Return (x, y) of the center of cell containing provided text 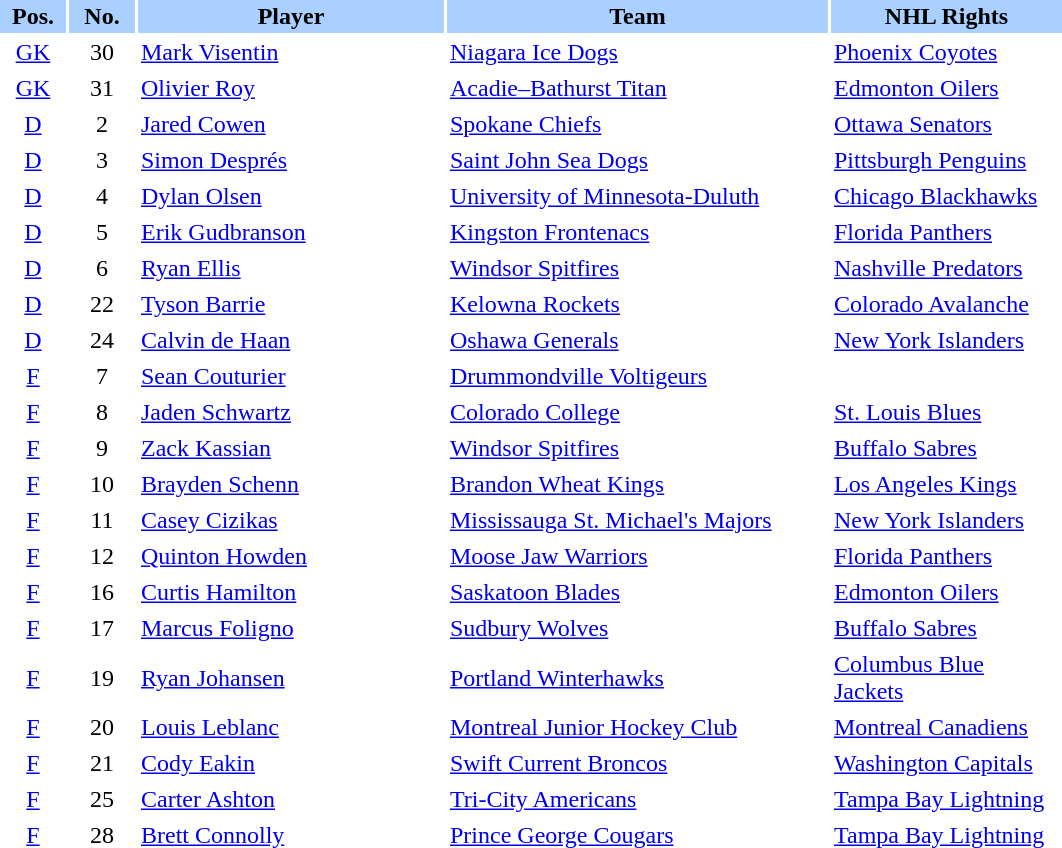
5 (102, 232)
St. Louis Blues (946, 412)
Louis Leblanc (291, 728)
4 (102, 196)
Sean Couturier (291, 376)
Marcus Foligno (291, 628)
Spokane Chiefs (638, 124)
2 (102, 124)
Columbus Blue Jackets (946, 678)
6 (102, 268)
Portland Winterhawks (638, 678)
Quinton Howden (291, 556)
31 (102, 88)
Erik Gudbranson (291, 232)
Pos. (33, 16)
Pittsburgh Penguins (946, 160)
Player (291, 16)
Ryan Johansen (291, 678)
Oshawa Generals (638, 340)
Mississauga St. Michael's Majors (638, 520)
Brandon Wheat Kings (638, 484)
Team (638, 16)
No. (102, 16)
3 (102, 160)
Drummondville Voltigeurs (638, 376)
7 (102, 376)
Colorado Avalanche (946, 304)
Curtis Hamilton (291, 592)
Calvin de Haan (291, 340)
Mark Visentin (291, 52)
9 (102, 448)
16 (102, 592)
24 (102, 340)
Saint John Sea Dogs (638, 160)
Los Angeles Kings (946, 484)
Nashville Predators (946, 268)
Jaden Schwartz (291, 412)
20 (102, 728)
Saskatoon Blades (638, 592)
Acadie–Bathurst Titan (638, 88)
Ottawa Senators (946, 124)
Chicago Blackhawks (946, 196)
25 (102, 800)
30 (102, 52)
Dylan Olsen (291, 196)
University of Minnesota-Duluth (638, 196)
17 (102, 628)
21 (102, 764)
Niagara Ice Dogs (638, 52)
19 (102, 678)
Swift Current Broncos (638, 764)
Colorado College (638, 412)
NHL Rights (946, 16)
Zack Kassian (291, 448)
Ryan Ellis (291, 268)
12 (102, 556)
22 (102, 304)
Carter Ashton (291, 800)
10 (102, 484)
Brayden Schenn (291, 484)
Montreal Canadiens (946, 728)
Washington Capitals (946, 764)
Casey Cizikas (291, 520)
Kelowna Rockets (638, 304)
Moose Jaw Warriors (638, 556)
Simon Després (291, 160)
Phoenix Coyotes (946, 52)
Kingston Frontenacs (638, 232)
Sudbury Wolves (638, 628)
Tyson Barrie (291, 304)
Tri-City Americans (638, 800)
Cody Eakin (291, 764)
11 (102, 520)
Tampa Bay Lightning (946, 800)
8 (102, 412)
Jared Cowen (291, 124)
Montreal Junior Hockey Club (638, 728)
Olivier Roy (291, 88)
